Scan for the cell matching the given text and deliver its (X, Y) coordinate at center. 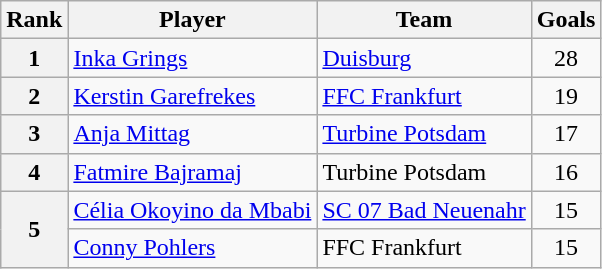
5 (34, 229)
Inka Grings (192, 58)
Player (192, 20)
4 (34, 172)
Célia Okoyino da Mbabi (192, 210)
Fatmire Bajramaj (192, 172)
3 (34, 134)
16 (566, 172)
Goals (566, 20)
Duisburg (424, 58)
Kerstin Garefrekes (192, 96)
Team (424, 20)
Anja Mittag (192, 134)
17 (566, 134)
Rank (34, 20)
19 (566, 96)
1 (34, 58)
SC 07 Bad Neuenahr (424, 210)
Conny Pohlers (192, 248)
2 (34, 96)
28 (566, 58)
